From the cell containing the given text, extract its center point as [X, Y] coordinate. 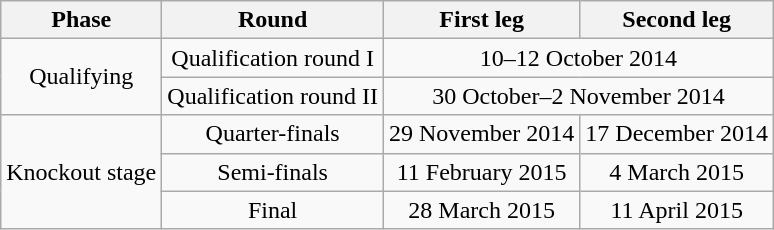
Round [273, 20]
11 April 2015 [677, 210]
Qualification round I [273, 58]
Second leg [677, 20]
Final [273, 210]
Qualification round II [273, 96]
Phase [82, 20]
11 February 2015 [481, 172]
4 March 2015 [677, 172]
10–12 October 2014 [578, 58]
Knockout stage [82, 172]
29 November 2014 [481, 134]
17 December 2014 [677, 134]
Semi-finals [273, 172]
First leg [481, 20]
Quarter-finals [273, 134]
28 March 2015 [481, 210]
Qualifying [82, 77]
30 October–2 November 2014 [578, 96]
